Locate the cell with the specified text and output its (x, y) center coordinate. 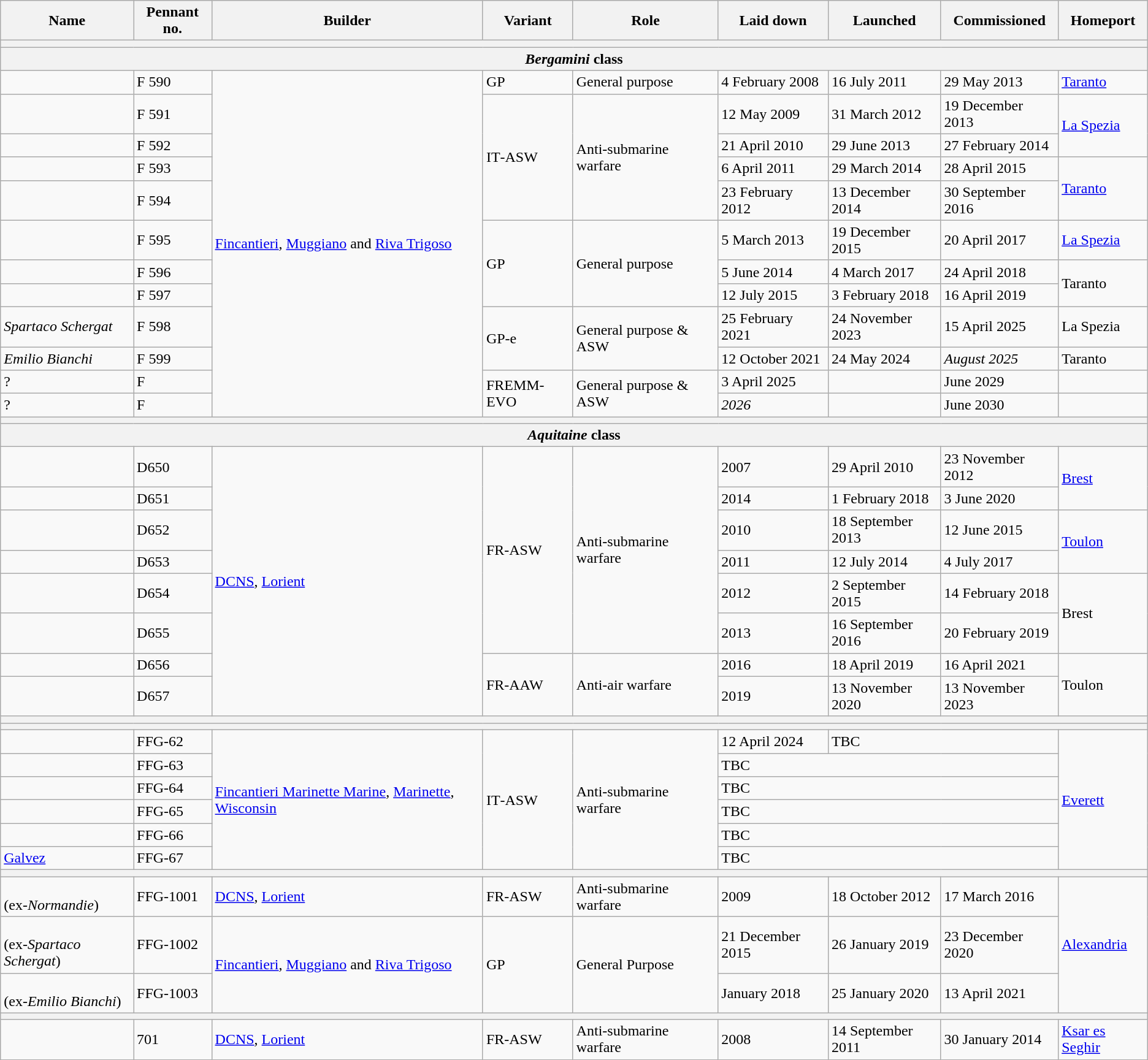
4 July 2017 (1000, 562)
Commissioned (1000, 21)
June 2030 (1000, 405)
14 February 2018 (1000, 593)
GP-e (527, 338)
16 September 2016 (884, 633)
Spartaco Schergat (67, 326)
27 February 2014 (1000, 145)
F 596 (173, 272)
20 April 2017 (1000, 240)
3 February 2018 (884, 295)
13 December 2014 (884, 200)
D650 (173, 467)
12 June 2015 (1000, 530)
FFG-62 (173, 741)
FFG-1001 (173, 896)
18 September 2013 (884, 530)
FFG-63 (173, 764)
16 April 2019 (1000, 295)
28 April 2015 (1000, 169)
16 July 2011 (884, 82)
26 January 2019 (884, 945)
12 July 2014 (884, 562)
Role (645, 21)
24 November 2023 (884, 326)
F 598 (173, 326)
23 February 2012 (773, 200)
Fincantieri Marinette Marine, Marinette, Wisconsin (347, 799)
24 April 2018 (1000, 272)
FFG-1003 (173, 993)
23 December 2020 (1000, 945)
29 May 2013 (1000, 82)
Homeport (1103, 21)
5 June 2014 (773, 272)
2012 (773, 593)
F 593 (173, 169)
24 May 2024 (884, 359)
January 2018 (773, 993)
Name (67, 21)
2019 (773, 696)
2009 (773, 896)
18 April 2019 (884, 665)
(ex-Emilio Bianchi) (67, 993)
FREMM-EVO (527, 394)
2011 (773, 562)
31 March 2012 (884, 114)
14 September 2011 (884, 1040)
25 January 2020 (884, 993)
29 April 2010 (884, 467)
3 April 2025 (773, 382)
2007 (773, 467)
Ksar es Seghir (1103, 1040)
12 April 2024 (773, 741)
17 March 2016 (1000, 896)
21 April 2010 (773, 145)
Galvez (67, 858)
(ex-Normandie) (67, 896)
4 March 2017 (884, 272)
August 2025 (1000, 359)
30 September 2016 (1000, 200)
June 2029 (1000, 382)
F 590 (173, 82)
Anti‑air warfare (645, 684)
F 597 (173, 295)
F 591 (173, 114)
(ex-Spartaco Schergat) (67, 945)
D653 (173, 562)
D654 (173, 593)
29 June 2013 (884, 145)
19 December 2015 (884, 240)
Laid down (773, 21)
Launched (884, 21)
Pennant no. (173, 21)
16 April 2021 (1000, 665)
Aquitaine class (574, 435)
3 June 2020 (1000, 498)
6 April 2011 (773, 169)
Bergamini class (574, 59)
20 February 2019 (1000, 633)
12 October 2021 (773, 359)
30 January 2014 (1000, 1040)
2026 (773, 405)
13 November 2023 (1000, 696)
1 February 2018 (884, 498)
2 September 2015 (884, 593)
2010 (773, 530)
Alexandria (1103, 945)
25 February 2021 (773, 326)
13 November 2020 (884, 696)
FFG-1002 (173, 945)
Variant (527, 21)
4 February 2008 (773, 82)
F 599 (173, 359)
F 595 (173, 240)
D656 (173, 665)
2014 (773, 498)
13 April 2021 (1000, 993)
Everett (1103, 799)
19 December 2013 (1000, 114)
15 April 2025 (1000, 326)
2008 (773, 1040)
FR‑AAW (527, 684)
2016 (773, 665)
Builder (347, 21)
701 (173, 1040)
FFG-66 (173, 835)
FFG-65 (173, 812)
29 March 2014 (884, 169)
D652 (173, 530)
12 July 2015 (773, 295)
D657 (173, 696)
FFG-64 (173, 788)
F 594 (173, 200)
Anti-submarine warfare (645, 799)
2013 (773, 633)
D655 (173, 633)
21 December 2015 (773, 945)
5 March 2013 (773, 240)
23 November 2012 (1000, 467)
18 October 2012 (884, 896)
FFG-67 (173, 858)
12 May 2009 (773, 114)
Emilio Bianchi (67, 359)
D651 (173, 498)
F 592 (173, 145)
General Purpose (645, 965)
